Find where the given text appears and provide that cell's center as [x, y] coordinate. 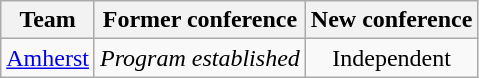
New conference [392, 20]
Independent [392, 58]
Former conference [200, 20]
Amherst [48, 58]
Team [48, 20]
Program established [200, 58]
